Scan for the cell matching the given text and deliver its [X, Y] coordinate at center. 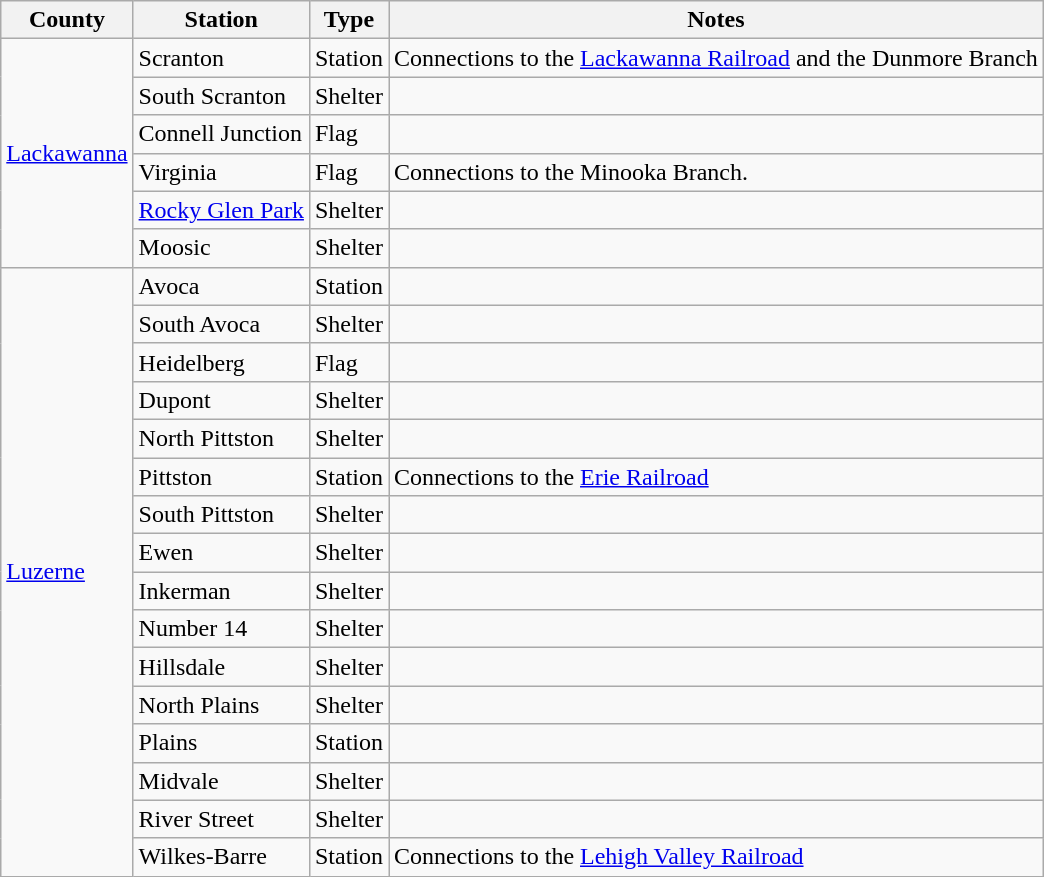
Notes [716, 20]
South Pittston [221, 515]
County [67, 20]
Luzerne [67, 572]
Connell Junction [221, 134]
Avoca [221, 286]
Connections to the Lackawanna Railroad and the Dunmore Branch [716, 58]
South Avoca [221, 324]
North Plains [221, 705]
Wilkes-Barre [221, 857]
Moosic [221, 248]
Lackawanna [67, 153]
Scranton [221, 58]
Midvale [221, 781]
Virginia [221, 172]
Ewen [221, 553]
North Pittston [221, 438]
Connections to the Lehigh Valley Railroad [716, 857]
Type [348, 20]
Number 14 [221, 629]
South Scranton [221, 96]
Hillsdale [221, 667]
River Street [221, 819]
Inkerman [221, 591]
Pittston [221, 477]
Heidelberg [221, 362]
Connections to the Erie Railroad [716, 477]
Plains [221, 743]
Rocky Glen Park [221, 210]
Dupont [221, 400]
Connections to the Minooka Branch. [716, 172]
